Output the (x, y) coordinate of the center of the cell containing the given text.  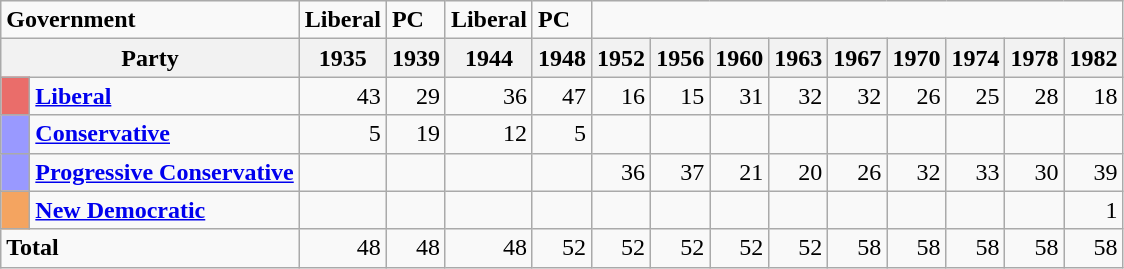
19 (416, 134)
25 (976, 96)
1 (1094, 210)
20 (798, 172)
1944 (488, 58)
1970 (916, 58)
Conservative (164, 134)
New Democratic (164, 210)
12 (488, 134)
1967 (858, 58)
1974 (976, 58)
28 (1034, 96)
1952 (622, 58)
31 (740, 96)
18 (1094, 96)
37 (680, 172)
1982 (1094, 58)
1939 (416, 58)
1963 (798, 58)
15 (680, 96)
21 (740, 172)
1956 (680, 58)
1948 (562, 58)
Party (150, 58)
33 (976, 172)
30 (1034, 172)
1935 (342, 58)
43 (342, 96)
16 (622, 96)
47 (562, 96)
Progressive Conservative (164, 172)
39 (1094, 172)
1978 (1034, 58)
Government (150, 20)
1960 (740, 58)
29 (416, 96)
Total (150, 248)
